Return [X, Y] of the center of cell containing provided text 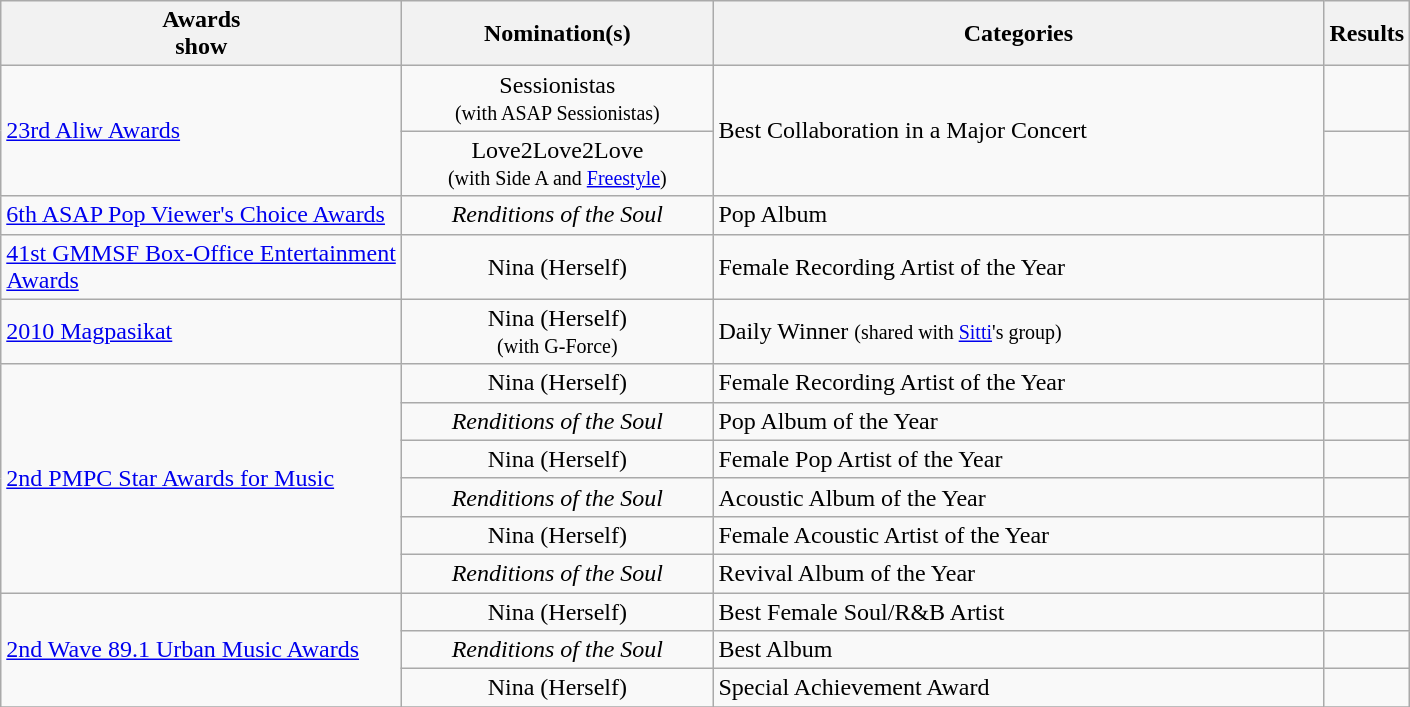
23rd Aliw Awards [202, 131]
Special Achievement Award [1018, 688]
Nina (Herself)(with G-Force) [558, 332]
Best Female Soul/R&B Artist [1018, 611]
Best Collaboration in a Major Concert [1018, 131]
Best Album [1018, 650]
Categories [1018, 34]
Nomination(s) [558, 34]
6th ASAP Pop Viewer's Choice Awards [202, 215]
Female Acoustic Artist of the Year [1018, 535]
Love2Love2Love(with Side A and Freestyle) [558, 164]
2nd Wave 89.1 Urban Music Awards [202, 649]
Results [1367, 34]
2nd PMPC Star Awards for Music [202, 478]
2010 Magpasikat [202, 332]
Awardsshow [202, 34]
Pop Album of the Year [1018, 421]
Pop Album [1018, 215]
Female Pop Artist of the Year [1018, 459]
41st GMMSF Box-Office Entertainment Awards [202, 266]
Daily Winner (shared with Sitti's group) [1018, 332]
Sessionistas(with ASAP Sessionistas) [558, 98]
Revival Album of the Year [1018, 573]
Acoustic Album of the Year [1018, 497]
